Identify which cell holds the provided text, then report its [X, Y] central coordinate. 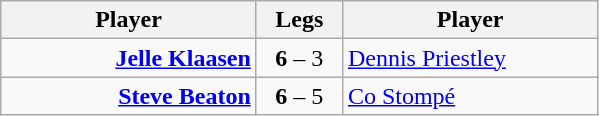
Co Stompé [470, 96]
6 – 5 [299, 96]
6 – 3 [299, 58]
Steve Beaton [129, 96]
Dennis Priestley [470, 58]
Jelle Klaasen [129, 58]
Legs [299, 20]
